Provide the (X, Y) coordinate of the cell's center where the given text is located.  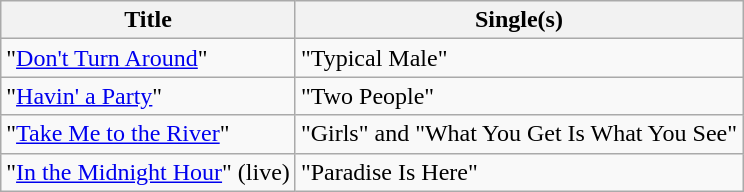
"Don't Turn Around" (148, 58)
Single(s) (518, 20)
"Take Me to the River" (148, 134)
"In the Midnight Hour" (live) (148, 172)
"Two People" (518, 96)
"Typical Male" (518, 58)
"Girls" and "What You Get Is What You See" (518, 134)
Title (148, 20)
"Havin' a Party" (148, 96)
"Paradise Is Here" (518, 172)
